For the text-containing cell, return its midpoint in (x, y) coordinate format. 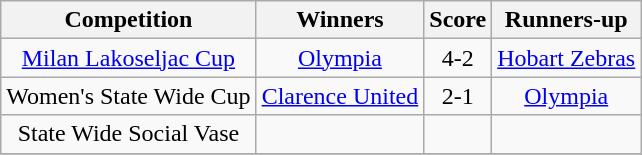
Women's State Wide Cup (128, 96)
State Wide Social Vase (128, 134)
Hobart Zebras (566, 58)
Score (458, 20)
Competition (128, 20)
Milan Lakoseljac Cup (128, 58)
4-2 (458, 58)
2-1 (458, 96)
Clarence United (340, 96)
Winners (340, 20)
Runners-up (566, 20)
